Identify which cell holds the provided text, then report its [X, Y] central coordinate. 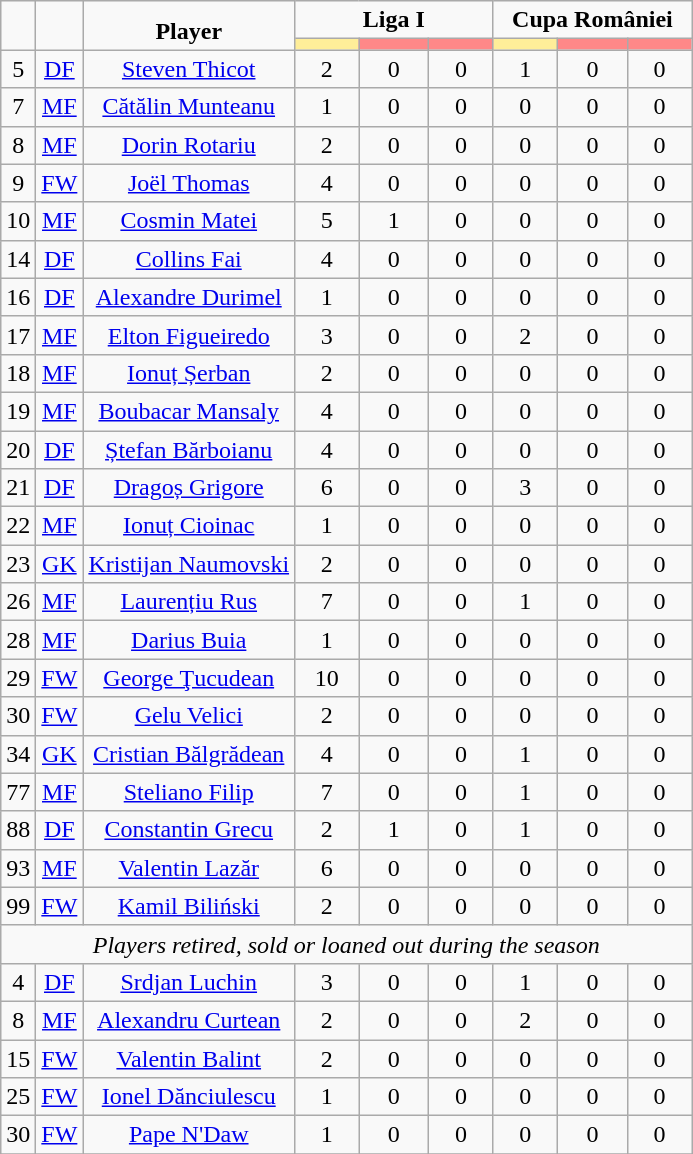
Kamil Biliński [189, 906]
28 [18, 640]
Joël Thomas [189, 183]
17 [18, 335]
20 [18, 449]
99 [18, 906]
Ionel Dănciulescu [189, 1097]
93 [18, 868]
Players retired, sold or loaned out during the season [346, 944]
23 [18, 564]
Elton Figueiredo [189, 335]
Valentin Lazăr [189, 868]
Ștefan Bărboianu [189, 449]
Cosmin Matei [189, 221]
14 [18, 259]
88 [18, 830]
18 [18, 373]
34 [18, 754]
77 [18, 792]
21 [18, 488]
Player [189, 26]
Valentin Balint [189, 1059]
25 [18, 1097]
26 [18, 602]
Steliano Filip [189, 792]
Alexandru Curtean [189, 1020]
Cristian Bălgrădean [189, 754]
Dragoș Grigore [189, 488]
Ionuț Șerban [189, 373]
Alexandre Durimel [189, 297]
22 [18, 526]
Pape N'Daw [189, 1135]
16 [18, 297]
Steven Thicot [189, 69]
Srdjan Luchin [189, 982]
Boubacar Mansaly [189, 411]
9 [18, 183]
Dorin Rotariu [189, 145]
Cupa României [592, 20]
Kristijan Naumovski [189, 564]
Liga I [394, 20]
Darius Buia [189, 640]
15 [18, 1059]
Collins Fai [189, 259]
George Ţucudean [189, 678]
Gelu Velici [189, 716]
Laurențiu Rus [189, 602]
Ionuț Cioinac [189, 526]
Constantin Grecu [189, 830]
29 [18, 678]
19 [18, 411]
Cătălin Munteanu [189, 107]
